Find where the given text appears and provide that cell's center as [X, Y] coordinate. 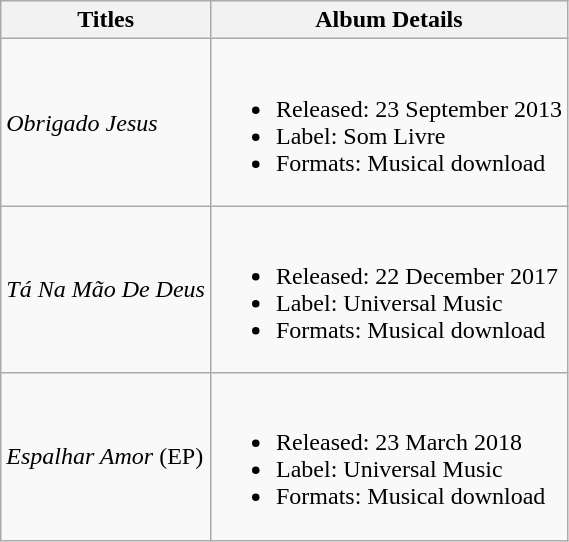
Titles [106, 20]
Espalhar Amor (EP) [106, 456]
Tá Na Mão De Deus [106, 290]
Obrigado Jesus [106, 122]
Released: 22 December 2017Label: Universal MusicFormats: Musical download [388, 290]
Released: 23 March 2018Label: Universal MusicFormats: Musical download [388, 456]
Album Details [388, 20]
Released: 23 September 2013Label: Som LivreFormats: Musical download [388, 122]
